Search for the cell housing the specified text and yield its [x, y] center coordinate. 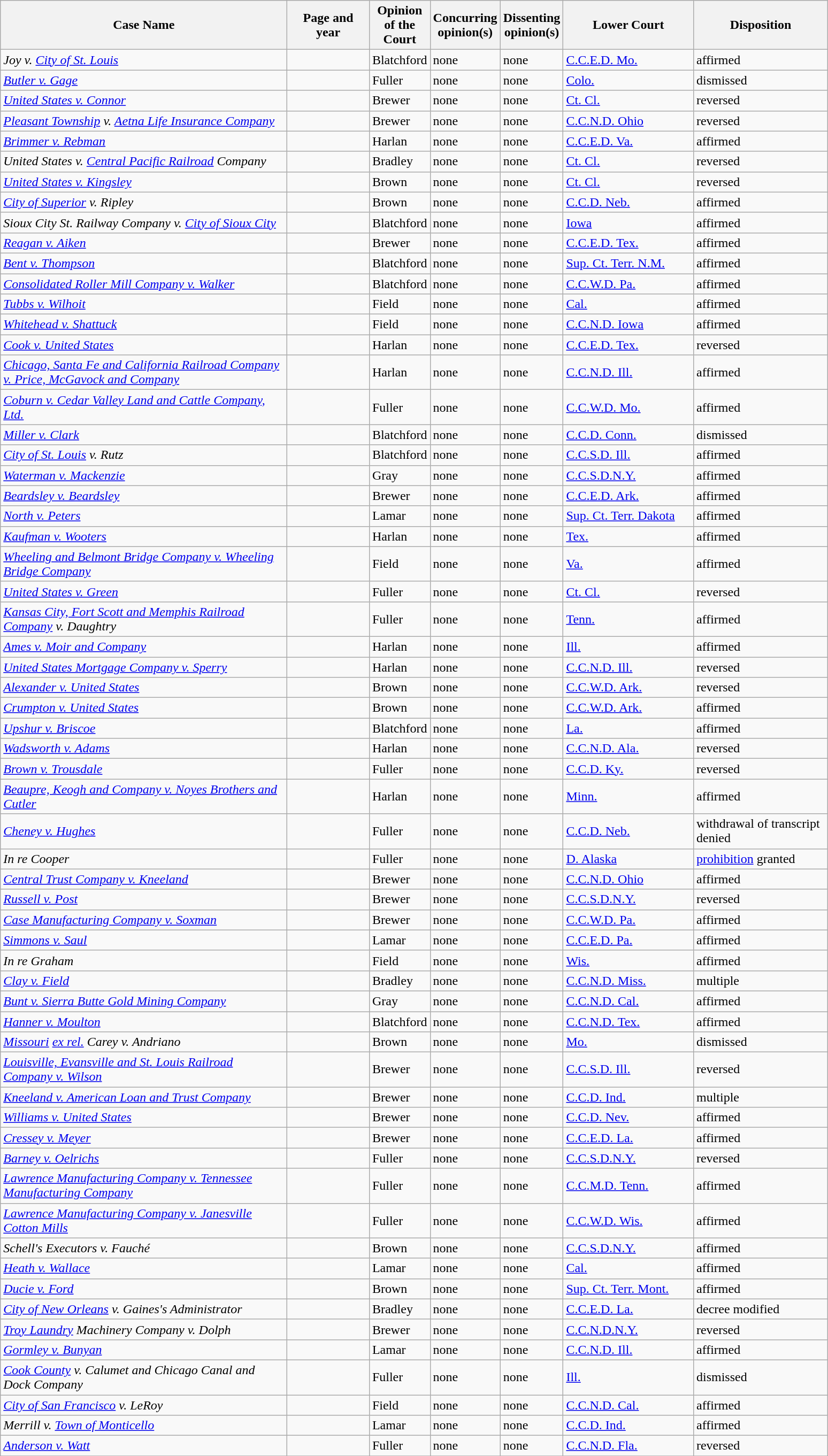
Lower Court [628, 25]
Butler v. Gage [144, 80]
Iowa [628, 222]
withdrawal of transcript denied [761, 831]
Opinion of the Court [400, 25]
Cheney v. Hughes [144, 831]
C.C.N.D.N.Y. [628, 1329]
Sup. Ct. Terr. Dakota [628, 516]
United States v. Green [144, 591]
Kansas City, Fort Scott and Memphis Railroad Company v. Daughtry [144, 619]
Sioux City St. Railway Company v. City of Sioux City [144, 222]
Wadsworth v. Adams [144, 749]
C.C.N.D. Miss. [628, 981]
Cook v. United States [144, 345]
Sup. Ct. Terr. N.M. [628, 263]
Sup. Ct. Terr. Mont. [628, 1289]
Wheeling and Belmont Bridge Company v. Wheeling Bridge Company [144, 564]
Joy v. City of St. Louis [144, 60]
C.C.D. Conn. [628, 435]
Lawrence Manufacturing Company v. Janesville Cotton Mills [144, 1220]
Tenn. [628, 619]
Brimmer v. Rebman [144, 141]
Minn. [628, 797]
Lawrence Manufacturing Company v. Tennessee Manufacturing Company [144, 1186]
Simmons v. Saul [144, 940]
Heath v. Wallace [144, 1268]
Case Name [144, 25]
In re Graham [144, 960]
C.C.E.D. Va. [628, 141]
D. Alaska [628, 859]
Merrill v. Town of Monticello [144, 1426]
Hanner v. Moulton [144, 1022]
Reagan v. Aiken [144, 243]
Waterman v. Mackenzie [144, 475]
Gormley v. Bunyan [144, 1350]
Coburn v. Cedar Valley Land and Cattle Company, Ltd. [144, 407]
La. [628, 728]
Beaupre, Keogh and Company v. Noyes Brothers and Cutler [144, 797]
Louisville, Evansville and St. Louis Railroad Company v. Wilson [144, 1069]
Ducie v. Ford [144, 1289]
prohibition granted [761, 859]
Clay v. Field [144, 981]
Tubbs v. Wilhoit [144, 304]
Schell's Executors v. Fauché [144, 1248]
C.C.N.D. Tex. [628, 1022]
United States v. Kingsley [144, 182]
Colo. [628, 80]
C.C.E.D. Mo. [628, 60]
Cook County v. Calumet and Chicago Canal and Dock Company [144, 1377]
Brown v. Trousdale [144, 769]
C.C.N.D. Fla. [628, 1446]
Ames v. Moir and Company [144, 646]
Chicago, Santa Fe and California Railroad Company v. Price, McGavock and Company [144, 372]
C.C.E.D. Pa. [628, 940]
Miller v. Clark [144, 435]
decree modified [761, 1309]
Tex. [628, 536]
Dissenting opinion(s) [532, 25]
Upshur v. Briscoe [144, 728]
Central Trust Company v. Kneeland [144, 879]
City of St. Louis v. Rutz [144, 455]
United States Mortgage Company v. Sperry [144, 667]
Wis. [628, 960]
C.C.D. Ky. [628, 769]
Mo. [628, 1042]
Kneeland v. American Loan and Trust Company [144, 1097]
Va. [628, 564]
C.C.E.D. Ark. [628, 496]
Cressey v. Meyer [144, 1138]
North v. Peters [144, 516]
C.C.W.D. Mo. [628, 407]
Page and year [328, 25]
Concurring opinion(s) [465, 25]
Crumpton v. United States [144, 708]
Anderson v. Watt [144, 1446]
Alexander v. United States [144, 688]
Bent v. Thompson [144, 263]
In re Cooper [144, 859]
City of New Orleans v. Gaines's Administrator [144, 1309]
Troy Laundry Machinery Company v. Dolph [144, 1329]
United States v. Connor [144, 101]
Barney v. Oelrichs [144, 1158]
City of San Francisco v. LeRoy [144, 1405]
City of Superior v. Ripley [144, 202]
C.C.N.D. Iowa [628, 325]
Disposition [761, 25]
Beardsley v. Beardsley [144, 496]
Kaufman v. Wooters [144, 536]
Case Manufacturing Company v. Soxman [144, 920]
Consolidated Roller Mill Company v. Walker [144, 284]
Bunt v. Sierra Butte Gold Mining Company [144, 1001]
Russell v. Post [144, 899]
Williams v. United States [144, 1118]
Whitehead v. Shattuck [144, 325]
C.C.W.D. Wis. [628, 1220]
Pleasant Township v. Aetna Life Insurance Company [144, 121]
C.C.M.D. Tenn. [628, 1186]
United States v. Central Pacific Railroad Company [144, 161]
C.C.D. Nev. [628, 1118]
Missouri ex rel. Carey v. Andriano [144, 1042]
C.C.N.D. Ala. [628, 749]
